Search for the cell housing the specified text and yield its (X, Y) center coordinate. 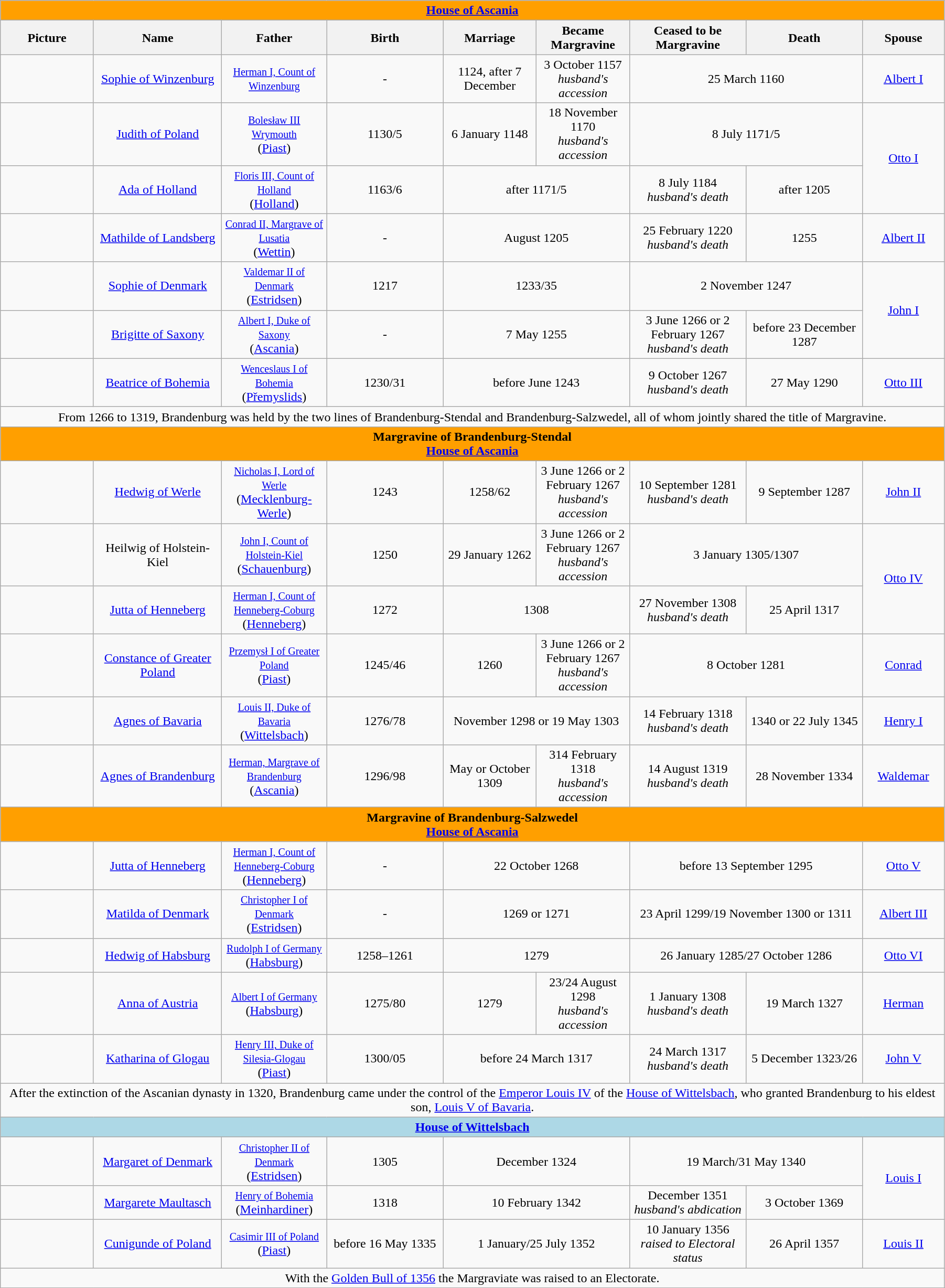
Conrad II, Margrave of Lusatia(Wettin) (274, 238)
Louis II (904, 1243)
1245/46 (385, 665)
Henry I (904, 721)
John I (904, 310)
14 February 1318husband's death (688, 721)
1340 or 22 July 1345 (804, 721)
19 March/31 May 1340 (746, 1161)
25 April 1317 (804, 610)
Otto IV (904, 579)
1 January/25 July 1352 (536, 1243)
29 January 1262 (490, 555)
John II (904, 492)
1260 (490, 665)
22 October 1268 (536, 866)
November 1298 or 19 May 1303 (536, 721)
10 September 1281husband's death (688, 492)
Albert I of Germany(Habsburg) (274, 1003)
7 May 1255 (536, 334)
6 January 1148 (490, 134)
1233/35 (536, 286)
Judith of Poland (157, 134)
Louis I (904, 1178)
1305 (385, 1161)
1308 (536, 610)
23 April 1299/19 November 1300 or 1311 (746, 914)
24 March 1317husband's death (688, 1059)
25 March 1160 (746, 79)
John V (904, 1059)
Albert III (904, 914)
1300/05 (385, 1059)
8 July 1184husband's death (688, 189)
Floris III, Count of Holland(Holland) (274, 189)
Henry of Bohemia(Meinhardiner) (274, 1202)
Przemysł I of Greater Poland(Piast) (274, 665)
Constance of Greater Poland (157, 665)
Brigitte of Saxony (157, 334)
Nicholas I, Lord of Werle(Mecklenburg-Werle) (274, 492)
3 October 1157husband's accession (583, 79)
Otto VI (904, 955)
Matilda of Denmark (157, 914)
1255 (804, 238)
27 May 1290 (804, 382)
3 June 1266 or 2 February 1267husband's death (688, 334)
27 November 1308husband's death (688, 610)
Spouse (904, 38)
before 23 December 1287 (804, 334)
26 April 1357 (804, 1243)
2 November 1247 (746, 286)
Name (157, 38)
Herman (904, 1003)
1272 (385, 610)
10 January 1356raised to Electoral status (688, 1243)
Waldemar (904, 776)
John I, Count of Holstein-Kiel(Schauenburg) (274, 555)
1318 (385, 1202)
Wenceslaus I of Bohemia(Přemyslids) (274, 382)
Birth (385, 38)
18 November 1170husband's accession (583, 134)
before June 1243 (536, 382)
Margravine of Brandenburg-StendalHouse of Ascania (472, 444)
1 January 1308husband's death (688, 1003)
5 December 1323/26 (804, 1059)
Ceased to be Margravine (688, 38)
Picture (47, 38)
House of Ascania (472, 10)
Albert I (904, 79)
Margravine of Brandenburg-SalzwedelHouse of Ascania (472, 825)
Herman, Margrave of Brandenburg(Ascania) (274, 776)
23/24 August 1298husband's accession (583, 1003)
1230/31 (385, 382)
Mathilde of Landsberg (157, 238)
8 October 1281 (746, 665)
Became Margravine (583, 38)
Anna of Austria (157, 1003)
Christopher I of Denmark(Estridsen) (274, 914)
1276/78 (385, 721)
8 July 1171/5 (746, 134)
Conrad (904, 665)
9 October 1267husband's death (688, 382)
Sophie of Winzenburg (157, 79)
Louis II, Duke of Bavaria(Wittelsbach) (274, 721)
Herman I, Count of Winzenburg (274, 79)
25 February 1220husband's death (688, 238)
19 March 1327 (804, 1003)
1130/5 (385, 134)
Otto III (904, 382)
Christopher II of Denmark(Estridsen) (274, 1161)
after 1171/5 (536, 189)
Father (274, 38)
December 1324 (536, 1161)
1243 (385, 492)
Heilwig of Holstein-Kiel (157, 555)
before 24 March 1317 (536, 1059)
Valdemar II of Denmark(Estridsen) (274, 286)
3 January 1305/1307 (746, 555)
before 16 May 1335 (385, 1243)
With the Golden Bull of 1356 the Margraviate was raised to an Electorate. (472, 1278)
May or October 1309 (490, 776)
1163/6 (385, 189)
House of Wittelsbach (472, 1127)
Margarete Maultasch (157, 1202)
Agnes of Bavaria (157, 721)
Henry III, Duke of Silesia-Glogau(Piast) (274, 1059)
1269 or 1271 (536, 914)
Sophie of Denmark (157, 286)
August 1205 (536, 238)
Beatrice of Bohemia (157, 382)
Albert I, Duke of Saxony(Ascania) (274, 334)
1296/98 (385, 776)
28 November 1334 (804, 776)
1217 (385, 286)
Margaret of Denmark (157, 1161)
Ada of Holland (157, 189)
1258/62 (490, 492)
314 February 1318husband's accession (583, 776)
Hedwig of Werle (157, 492)
Marriage (490, 38)
Katharina of Glogau (157, 1059)
Bolesław III Wrymouth(Piast) (274, 134)
December 1351husband's abdication (688, 1202)
Cunigunde of Poland (157, 1243)
1250 (385, 555)
3 October 1369 (804, 1202)
9 September 1287 (804, 492)
Otto I (904, 158)
Death (804, 38)
after 1205 (804, 189)
1258–1261 (385, 955)
1275/80 (385, 1003)
10 February 1342 (536, 1202)
26 January 1285/27 October 1286 (746, 955)
Albert II (904, 238)
Casimir III of Poland(Piast) (274, 1243)
Rudolph I of Germany(Habsburg) (274, 955)
1124, after 7 December (490, 79)
Hedwig of Habsburg (157, 955)
Agnes of Brandenburg (157, 776)
Otto V (904, 866)
before 13 September 1295 (746, 866)
14 August 1319husband's death (688, 776)
